Return (X, Y) of the center of cell containing provided text 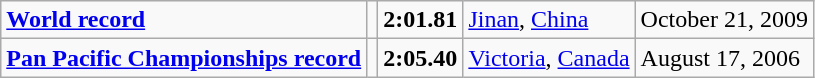
2:05.40 (420, 58)
2:01.81 (420, 20)
Victoria, Canada (549, 58)
October 21, 2009 (724, 20)
World record (184, 20)
August 17, 2006 (724, 58)
Pan Pacific Championships record (184, 58)
Jinan, China (549, 20)
